Return the (X, Y) coordinate for the center point of the cell that contains the specified text.  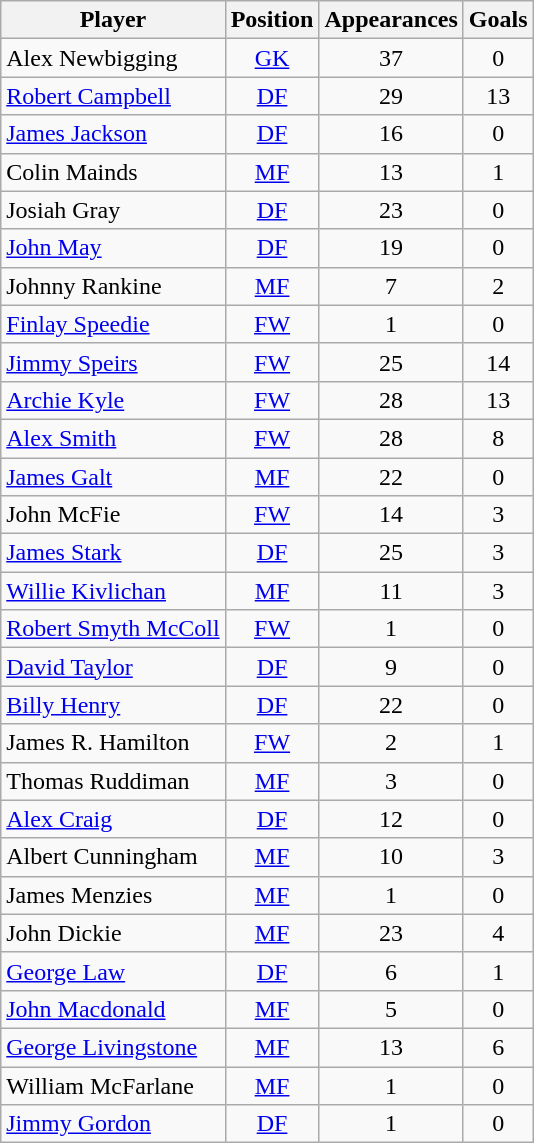
James Stark (113, 553)
Jimmy Speirs (113, 362)
Goals (498, 20)
George Law (113, 971)
12 (391, 819)
Albert Cunningham (113, 857)
GK (272, 58)
Alex Newbigging (113, 58)
Thomas Ruddiman (113, 781)
James Galt (113, 477)
37 (391, 58)
John May (113, 248)
16 (391, 134)
Archie Kyle (113, 400)
Willie Kivlichan (113, 591)
John Macdonald (113, 1009)
Position (272, 20)
Finlay Speedie (113, 324)
Robert Campbell (113, 96)
29 (391, 96)
11 (391, 591)
7 (391, 286)
William McFarlane (113, 1085)
Appearances (391, 20)
8 (498, 438)
9 (391, 667)
James Menzies (113, 895)
19 (391, 248)
Billy Henry (113, 705)
Josiah Gray (113, 210)
Robert Smyth McColl (113, 629)
10 (391, 857)
Colin Mainds (113, 172)
Johnny Rankine (113, 286)
James Jackson (113, 134)
John McFie (113, 515)
Player (113, 20)
David Taylor (113, 667)
Jimmy Gordon (113, 1124)
James R. Hamilton (113, 743)
4 (498, 933)
5 (391, 1009)
Alex Craig (113, 819)
George Livingstone (113, 1047)
Alex Smith (113, 438)
John Dickie (113, 933)
